For the text-containing cell, return its midpoint in (x, y) coordinate format. 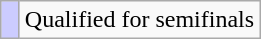
Qualified for semifinals (139, 20)
